Locate the cell with the specified text and output its [x, y] center coordinate. 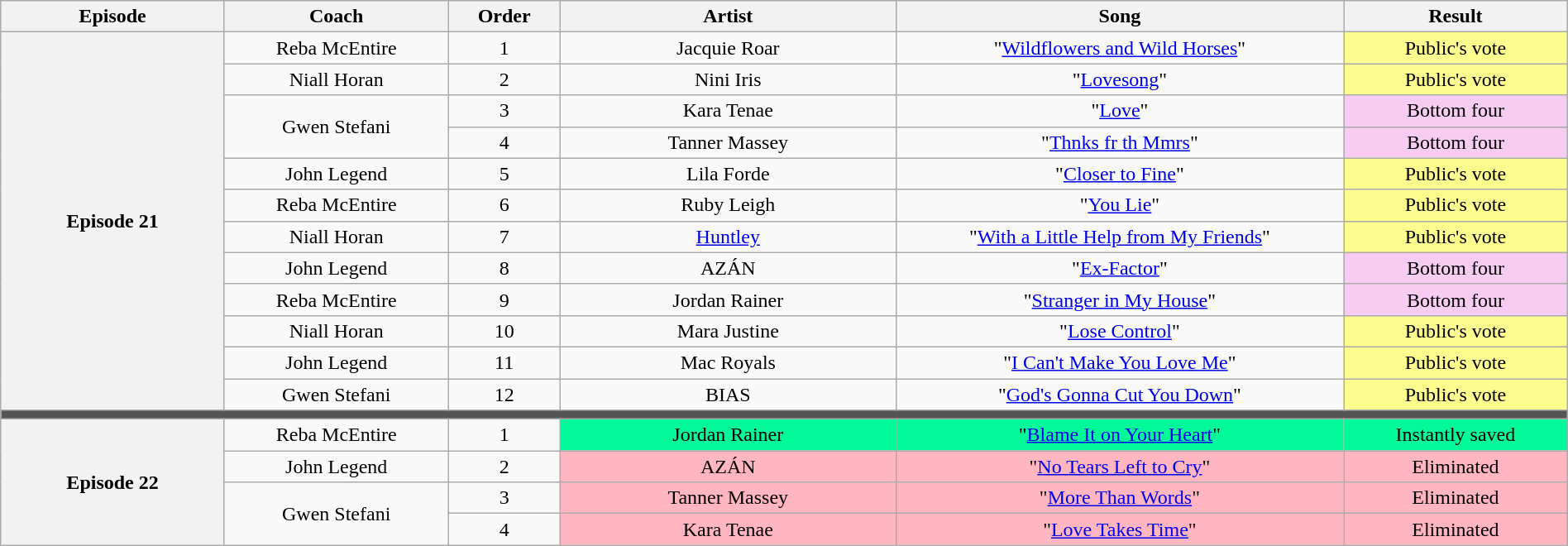
Instantly saved [1456, 435]
Nini Iris [728, 79]
"More Than Words" [1120, 498]
Artist [728, 17]
Result [1456, 17]
Coach [336, 17]
"Love Takes Time" [1120, 529]
"Closer to Fine" [1120, 174]
Mara Justine [728, 331]
"Thnks fr th Mmrs" [1120, 142]
"Stranger in My House" [1120, 299]
Order [504, 17]
"Blame It on Your Heart" [1120, 435]
"No Tears Left to Cry" [1120, 467]
"I Can't Make You Love Me" [1120, 362]
Episode 22 [112, 482]
Episode [112, 17]
12 [504, 395]
6 [504, 205]
"Lovesong" [1120, 79]
"Ex-Factor" [1120, 268]
11 [504, 362]
10 [504, 331]
"God's Gonna Cut You Down" [1120, 395]
5 [504, 174]
9 [504, 299]
Lila Forde [728, 174]
8 [504, 268]
"You Lie" [1120, 205]
"With a Little Help from My Friends" [1120, 237]
"Wildflowers and Wild Horses" [1120, 48]
Song [1120, 17]
Jacquie Roar [728, 48]
"Love" [1120, 111]
Episode 21 [112, 222]
Ruby Leigh [728, 205]
"Lose Control" [1120, 331]
Mac Royals [728, 362]
7 [504, 237]
Huntley [728, 237]
BIAS [728, 395]
